Provide the [x, y] coordinate of the cell's center where the given text is located.  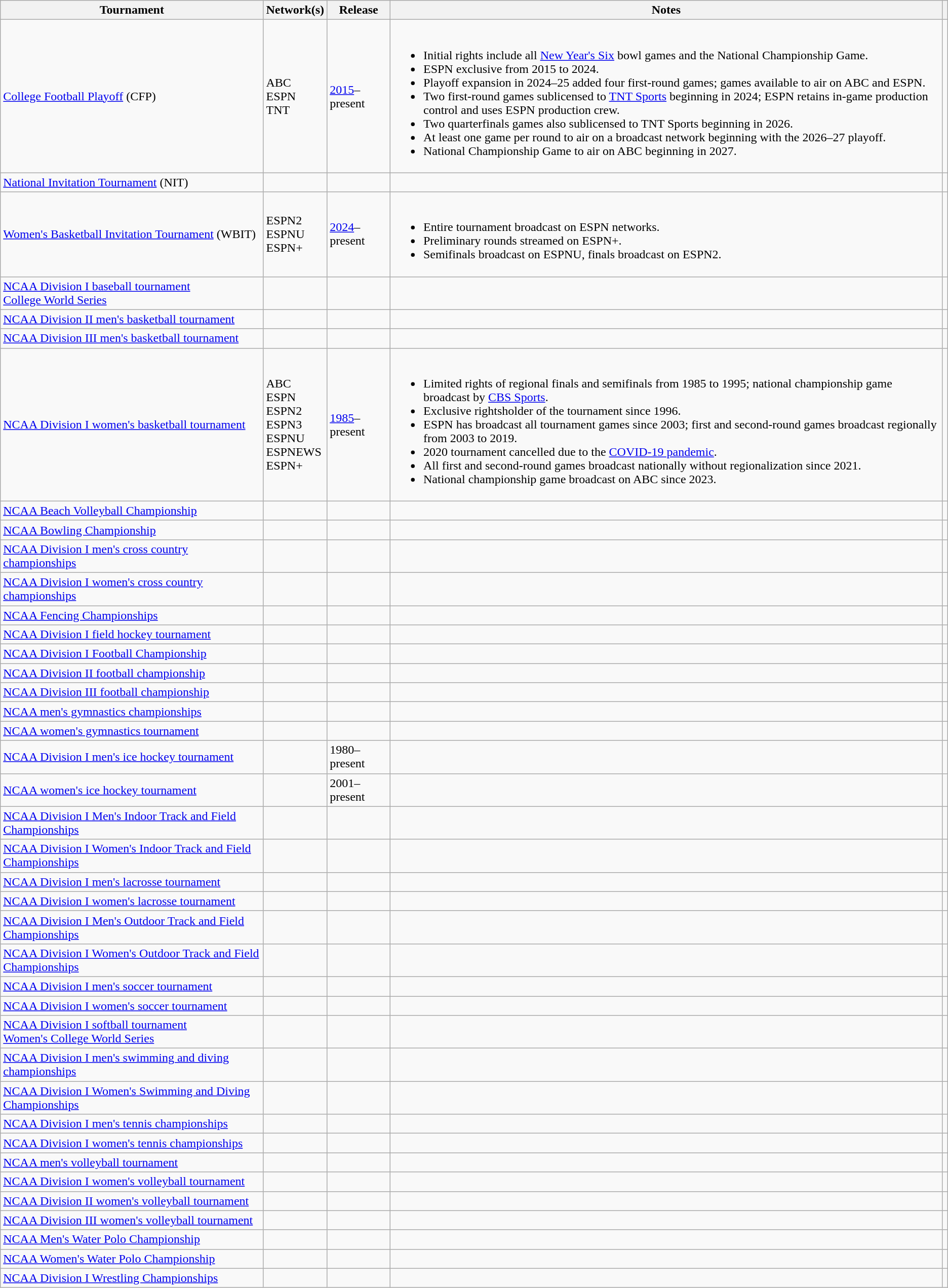
NCAA Division I Wrestling Championships [132, 1278]
Notes [666, 10]
NCAA Men's Water Polo Championship [132, 1239]
NCAA women's ice hockey tournament [132, 790]
NCAA Division I women's soccer tournament [132, 1005]
NCAA Division II men's basketball tournament [132, 319]
NCAA Beach Volleyball Championship [132, 511]
College Football Playoff (CFP) [132, 96]
Entire tournament broadcast on ESPN networks.Preliminary rounds streamed on ESPN+.Semifinals broadcast on ESPNU, finals broadcast on ESPN2. [666, 234]
NCAA Division I Women's Indoor Track and Field Championships [132, 856]
NCAA Division I Football Championship [132, 654]
Release [359, 10]
NCAA Division I women's lacrosse tournament [132, 901]
1985–present [359, 424]
NCAA Division I Men's Outdoor Track and Field Championships [132, 927]
NCAA men's volleyball tournament [132, 1162]
2024–present [359, 234]
NCAA Division I Men's Indoor Track and Field Championships [132, 823]
NCAA Division II women's volleyball tournament [132, 1201]
NCAA Division I women's tennis championships [132, 1143]
NCAA Division I women's volleyball tournament [132, 1182]
Network(s) [295, 10]
ABCESPNTNT [295, 96]
2001–present [359, 790]
NCAA Division I men's ice hockey tournament [132, 757]
NCAA Division I baseball tournamentCollege World Series [132, 293]
NCAA Division I women's cross country championships [132, 589]
NCAA Division I men's soccer tournament [132, 986]
NCAA women's gymnastics tournament [132, 731]
ESPN2ESPNUESPN+ [295, 234]
2015–present [359, 96]
NCAA Division I men's tennis championships [132, 1124]
NCAA Division I Women's Outdoor Track and Field Championships [132, 960]
NCAA Division III women's volleyball tournament [132, 1220]
Tournament [132, 10]
NCAA Division I Women's Swimming and Diving Championships [132, 1098]
NCAA Division II football championship [132, 673]
NCAA Division I men's swimming and diving championships [132, 1065]
NCAA Division I softball tournamentWomen's College World Series [132, 1032]
NCAA Division I women's basketball tournament [132, 424]
NCAA Division I field hockey tournament [132, 635]
NCAA Division I men's cross country championships [132, 556]
NCAA men's gymnastics championships [132, 712]
Women's Basketball Invitation Tournament (WBIT) [132, 234]
NCAA Division I men's lacrosse tournament [132, 882]
ABCESPNESPN2ESPN3ESPNUESPNEWSESPN+ [295, 424]
1980–present [359, 757]
NCAA Division III men's basketball tournament [132, 338]
NCAA Bowling Championship [132, 530]
NCAA Fencing Championships [132, 615]
NCAA Division III football championship [132, 692]
NCAA Women's Water Polo Championship [132, 1259]
National Invitation Tournament (NIT) [132, 182]
